Return the (X, Y) coordinate for the center point of the cell that contains the specified text.  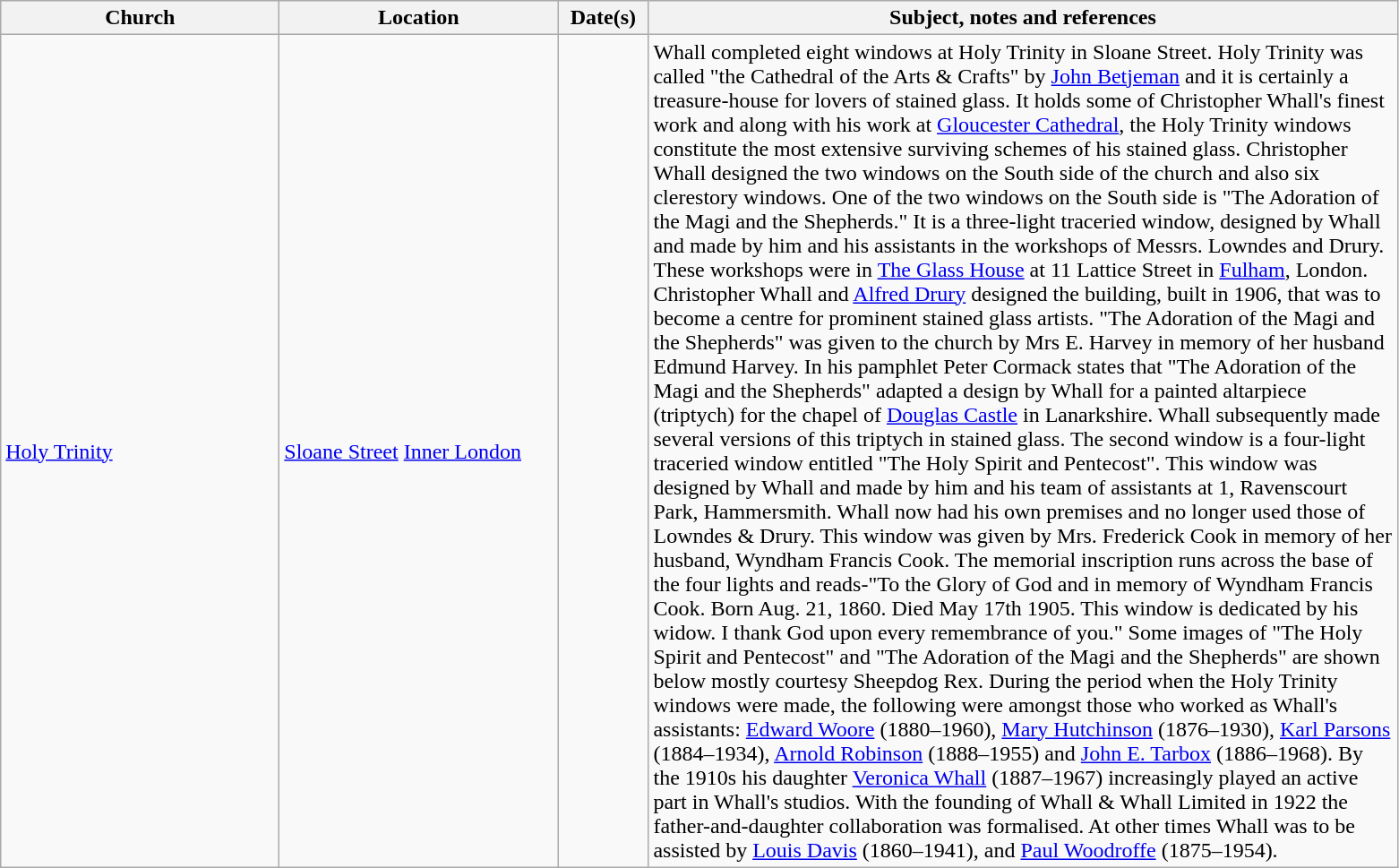
Sloane Street Inner London (419, 451)
Church (140, 18)
Date(s) (604, 18)
Location (419, 18)
Subject, notes and references (1023, 18)
Holy Trinity (140, 451)
